Identify which cell holds the provided text, then report its [X, Y] central coordinate. 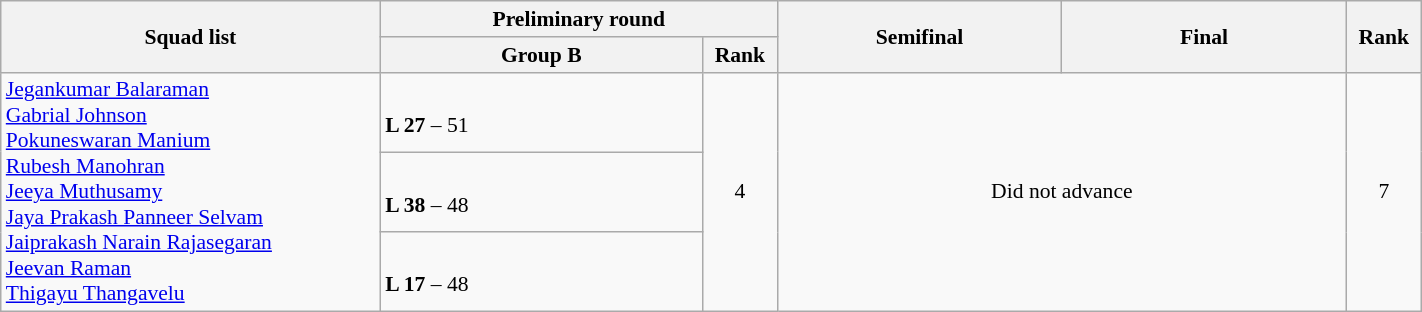
Final [1204, 36]
Preliminary round [578, 19]
L 17 – 48 [541, 272]
L 27 – 51 [541, 112]
Semifinal [920, 36]
L 38 – 48 [541, 192]
7 [1384, 192]
Group B [541, 55]
4 [740, 192]
Did not advance [1062, 192]
Squad list [190, 36]
